Pinpoint the cell where the given text exists, returning its (x, y) midpoint coordinate. 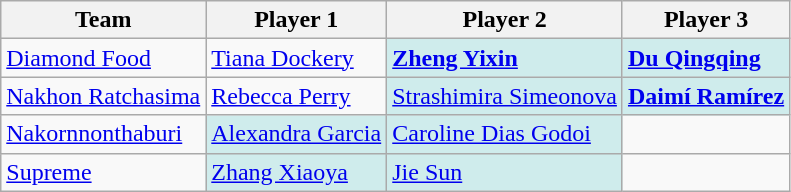
Jie Sun (505, 172)
Rebecca Perry (296, 96)
Tiana Dockery (296, 58)
Nakhon Ratchasima (104, 96)
Zheng Yixin (505, 58)
Strashimira Simeonova (505, 96)
Supreme (104, 172)
Nakornnonthaburi (104, 134)
Player 1 (296, 20)
Team (104, 20)
Daimí Ramírez (706, 96)
Player 3 (706, 20)
Zhang Xiaoya (296, 172)
Player 2 (505, 20)
Alexandra Garcia (296, 134)
Diamond Food (104, 58)
Du Qingqing (706, 58)
Caroline Dias Godoi (505, 134)
